From the cell containing the given text, extract its center point as [x, y] coordinate. 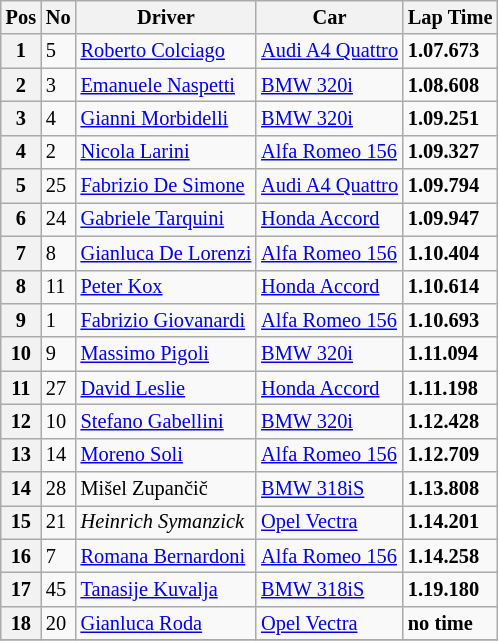
Car [330, 17]
Stefano Gabellini [166, 421]
12 [21, 421]
Tanasije Kuvalja [166, 589]
25 [58, 186]
1.09.794 [450, 186]
Gianluca De Lorenzi [166, 253]
1.10.693 [450, 320]
Massimo Pigoli [166, 354]
Moreno Soli [166, 455]
no time [450, 623]
Gianluca Roda [166, 623]
24 [58, 219]
1.09.327 [450, 152]
15 [21, 522]
1.12.428 [450, 421]
Roberto Colciago [166, 51]
16 [21, 556]
Driver [166, 17]
18 [21, 623]
20 [58, 623]
Fabrizio Giovanardi [166, 320]
1.11.094 [450, 354]
Nicola Larini [166, 152]
1.07.673 [450, 51]
1.19.180 [450, 589]
17 [21, 589]
Pos [21, 17]
1.14.201 [450, 522]
Mišel Zupančič [166, 489]
1.10.614 [450, 287]
Peter Kox [166, 287]
Lap Time [450, 17]
Heinrich Symanzick [166, 522]
Gabriele Tarquini [166, 219]
Gianni Morbidelli [166, 118]
13 [21, 455]
1.14.258 [450, 556]
6 [21, 219]
1.10.404 [450, 253]
Fabrizio De Simone [166, 186]
1.08.608 [450, 85]
1.09.251 [450, 118]
Emanuele Naspetti [166, 85]
No [58, 17]
1.11.198 [450, 388]
1.13.808 [450, 489]
45 [58, 589]
1.12.709 [450, 455]
1.09.947 [450, 219]
27 [58, 388]
21 [58, 522]
Romana Bernardoni [166, 556]
David Leslie [166, 388]
28 [58, 489]
